Find where the given text appears and provide that cell's center as [x, y] coordinate. 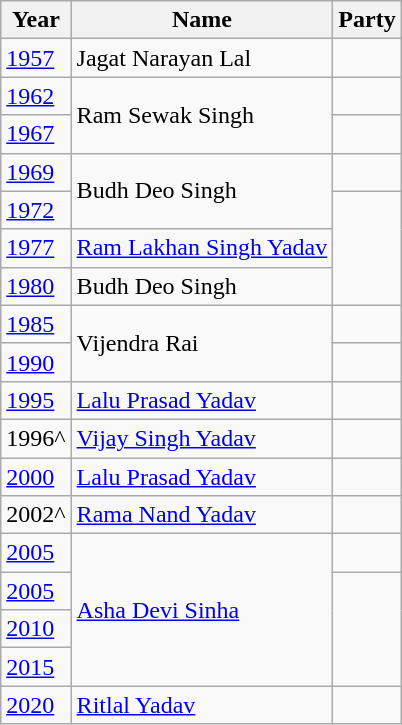
1962 [36, 96]
1996^ [36, 438]
2010 [36, 629]
2002^ [36, 515]
1969 [36, 172]
2015 [36, 667]
1957 [36, 58]
Rama Nand Yadav [202, 515]
Year [36, 20]
Vijay Singh Yadav [202, 438]
1977 [36, 248]
2020 [36, 705]
1980 [36, 286]
1985 [36, 324]
Ram Sewak Singh [202, 115]
Vijendra Rai [202, 343]
Party [367, 20]
Ritlal Yadav [202, 705]
1967 [36, 134]
Name [202, 20]
1972 [36, 210]
Jagat Narayan Lal [202, 58]
Ram Lakhan Singh Yadav [202, 248]
Asha Devi Sinha [202, 610]
1995 [36, 400]
2000 [36, 477]
1990 [36, 362]
